Pinpoint the cell where the given text exists, returning its [x, y] midpoint coordinate. 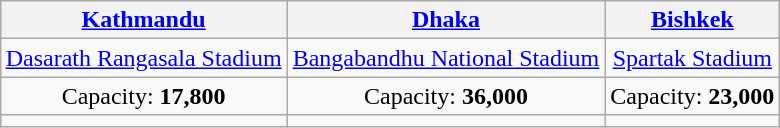
Capacity: 23,000 [692, 96]
Spartak Stadium [692, 58]
Dhaka [446, 20]
Bishkek [692, 20]
Capacity: 36,000 [446, 96]
Bangabandhu National Stadium [446, 58]
Dasarath Rangasala Stadium [144, 58]
Kathmandu [144, 20]
Capacity: 17,800 [144, 96]
